Pinpoint the cell where the given text exists, returning its (x, y) midpoint coordinate. 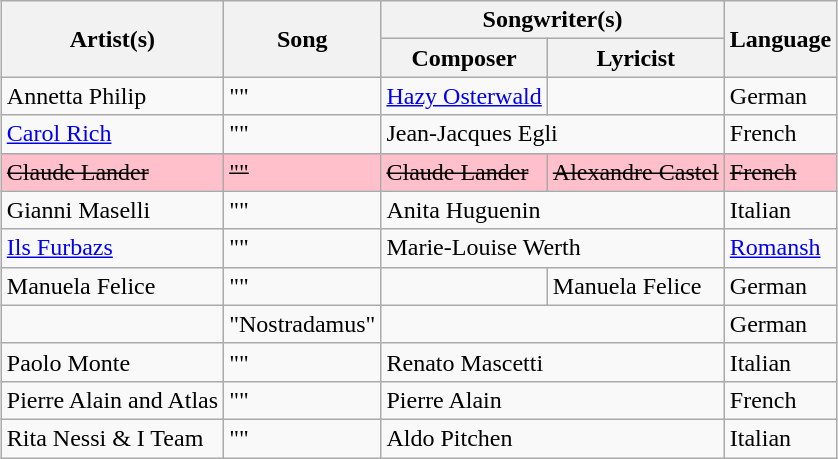
Lyricist (636, 58)
Romansh (780, 248)
Paolo Monte (112, 362)
Carol Rich (112, 134)
Gianni Maselli (112, 210)
Aldo Pitchen (552, 438)
Songwriter(s) (552, 20)
Marie-Louise Werth (552, 248)
Anita Huguenin (552, 210)
Pierre Alain (552, 400)
Artist(s) (112, 39)
Ils Furbazs (112, 248)
Annetta Philip (112, 96)
Jean-Jacques Egli (552, 134)
"Nostradamus" (302, 324)
Alexandre Castel (636, 172)
Pierre Alain and Atlas (112, 400)
Composer (464, 58)
Hazy Osterwald (464, 96)
Rita Nessi & I Team (112, 438)
Renato Mascetti (552, 362)
Song (302, 39)
Language (780, 39)
